For the text-containing cell, return its midpoint in [x, y] coordinate format. 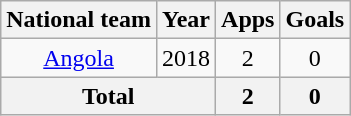
Goals [315, 20]
National team [79, 20]
2018 [186, 58]
Total [108, 96]
Angola [79, 58]
Year [186, 20]
Apps [248, 20]
